Return (x, y) of the center of cell containing provided text 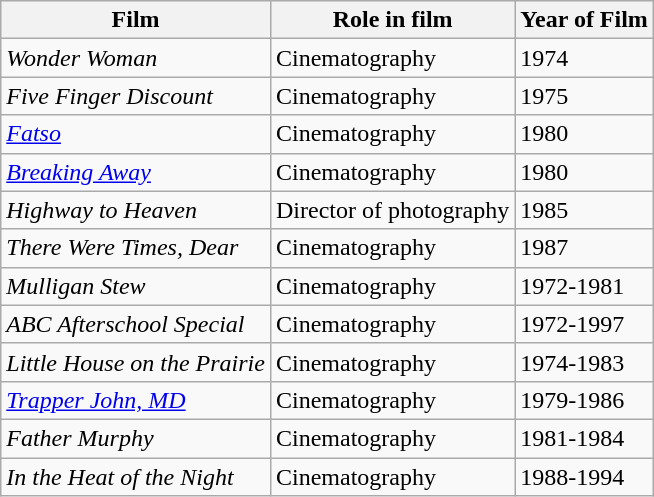
1975 (584, 96)
Five Finger Discount (136, 96)
ABC Afterschool Special (136, 324)
Highway to Heaven (136, 210)
1974-1983 (584, 362)
1972-1997 (584, 324)
Director of photography (392, 210)
In the Heat of the Night (136, 477)
Fatso (136, 134)
1981-1984 (584, 438)
1987 (584, 248)
There Were Times, Dear (136, 248)
1974 (584, 58)
1988-1994 (584, 477)
Role in film (392, 20)
Father Murphy (136, 438)
1972-1981 (584, 286)
Little House on the Prairie (136, 362)
Wonder Woman (136, 58)
1979-1986 (584, 400)
Year of Film (584, 20)
Film (136, 20)
1985 (584, 210)
Trapper John, MD (136, 400)
Breaking Away (136, 172)
Mulligan Stew (136, 286)
